Provide the (X, Y) coordinate of the cell's center where the given text is located.  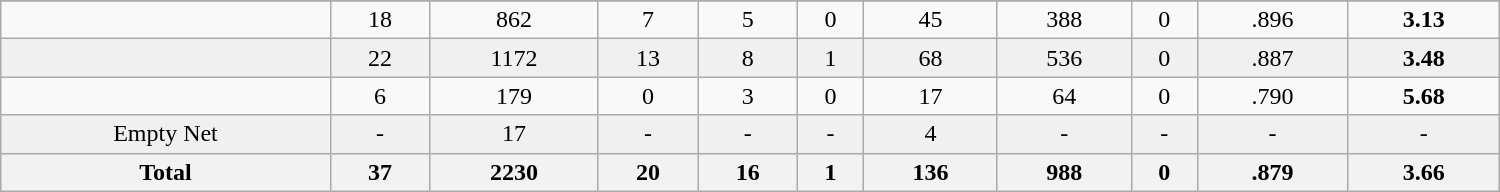
136 (930, 172)
37 (380, 172)
.790 (1272, 96)
5 (748, 20)
16 (748, 172)
862 (514, 20)
536 (1064, 58)
3 (748, 96)
3.66 (1424, 172)
18 (380, 20)
45 (930, 20)
13 (648, 58)
Total (166, 172)
1172 (514, 58)
179 (514, 96)
388 (1064, 20)
7 (648, 20)
Empty Net (166, 134)
3.13 (1424, 20)
5.68 (1424, 96)
68 (930, 58)
.879 (1272, 172)
8 (748, 58)
988 (1064, 172)
4 (930, 134)
6 (380, 96)
3.48 (1424, 58)
2230 (514, 172)
.887 (1272, 58)
.896 (1272, 20)
22 (380, 58)
64 (1064, 96)
20 (648, 172)
